For the text-containing cell, return its midpoint in (X, Y) coordinate format. 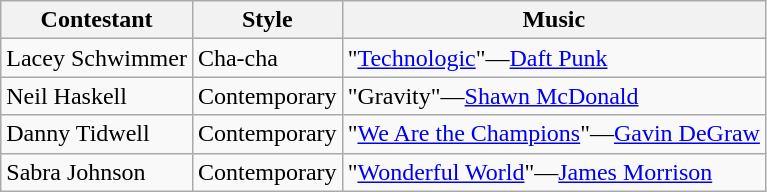
"Technologic"—Daft Punk (554, 58)
Cha-cha (267, 58)
Lacey Schwimmer (97, 58)
Music (554, 20)
"We Are the Champions"—Gavin DeGraw (554, 134)
Style (267, 20)
Sabra Johnson (97, 172)
"Gravity"—Shawn McDonald (554, 96)
Neil Haskell (97, 96)
Contestant (97, 20)
"Wonderful World"—James Morrison (554, 172)
Danny Tidwell (97, 134)
